Output the (X, Y) coordinate of the center of the cell containing the given text.  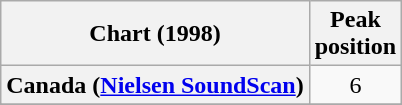
Canada (Nielsen SoundScan) (155, 85)
6 (355, 85)
Peakposition (355, 34)
Chart (1998) (155, 34)
